Pinpoint the cell where the given text exists, returning its (x, y) midpoint coordinate. 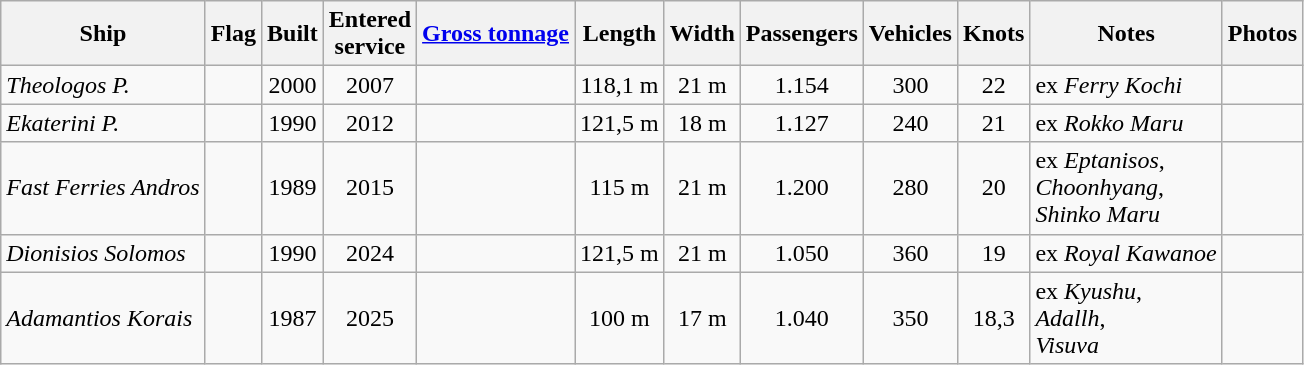
Length (620, 34)
1.154 (802, 85)
Knots (993, 34)
Dionisios Solomos (103, 253)
21 (993, 123)
360 (910, 253)
1.050 (802, 253)
18,3 (993, 318)
2015 (370, 188)
1.040 (802, 318)
2024 (370, 253)
Adamantios Korais (103, 318)
Width (702, 34)
22 (993, 85)
19 (993, 253)
ex Ferry Kochi (1126, 85)
Ship (103, 34)
Ekaterini P. (103, 123)
2025 (370, 318)
1.200 (802, 188)
Passengers (802, 34)
118,1 m (620, 85)
350 (910, 318)
240 (910, 123)
ex Royal Kawanoe (1126, 253)
2000 (293, 85)
ex Rokko Maru (1126, 123)
Vehicles (910, 34)
Enteredservice (370, 34)
20 (993, 188)
1.127 (802, 123)
1989 (293, 188)
2007 (370, 85)
Built (293, 34)
18 m (702, 123)
Fast Ferries Andros (103, 188)
Gross tonnage (496, 34)
1987 (293, 318)
Flag (233, 34)
100 m (620, 318)
Theologos P. (103, 85)
ex Kyushu, Adallh, Visuva (1126, 318)
17 m (702, 318)
Photos (1262, 34)
ex Eptanisos,Choonhyang, Shinko Maru (1126, 188)
280 (910, 188)
300 (910, 85)
115 m (620, 188)
2012 (370, 123)
Notes (1126, 34)
